Identify which cell holds the provided text, then report its [x, y] central coordinate. 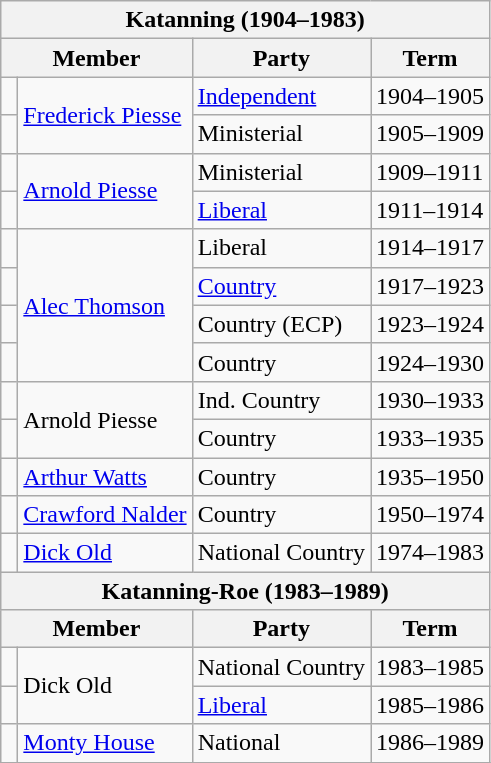
National [281, 743]
1983–1985 [430, 667]
1986–1989 [430, 743]
1917–1923 [430, 286]
1930–1933 [430, 400]
1935–1950 [430, 477]
1904–1905 [430, 96]
1909–1911 [430, 172]
Independent [281, 96]
Monty House [105, 743]
Ind. Country [281, 400]
1911–1914 [430, 210]
Alec Thomson [105, 305]
Arthur Watts [105, 477]
1905–1909 [430, 134]
Katanning-Roe (1983–1989) [246, 591]
Crawford Nalder [105, 515]
Katanning (1904–1983) [246, 20]
1933–1935 [430, 438]
1914–1917 [430, 248]
1985–1986 [430, 705]
Frederick Piesse [105, 115]
1924–1930 [430, 362]
1923–1924 [430, 324]
1950–1974 [430, 515]
Country (ECP) [281, 324]
1974–1983 [430, 553]
